From the cell containing the given text, extract its center point as [x, y] coordinate. 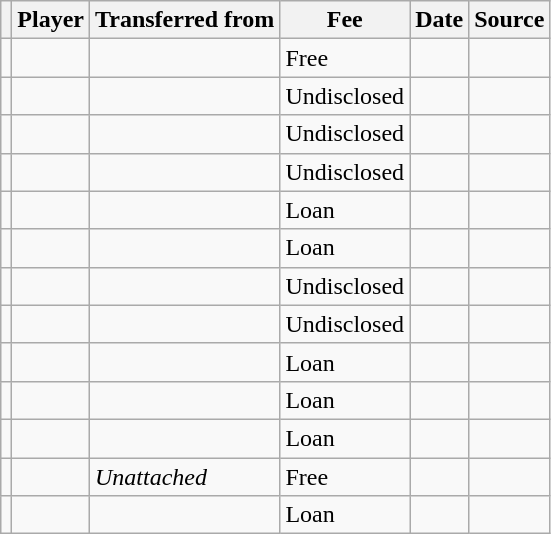
Date [440, 20]
Player [51, 20]
Fee [345, 20]
Source [510, 20]
Unattached [185, 477]
Transferred from [185, 20]
